Capture the cell that displays the provided text and extract its (X, Y) central coordinate. 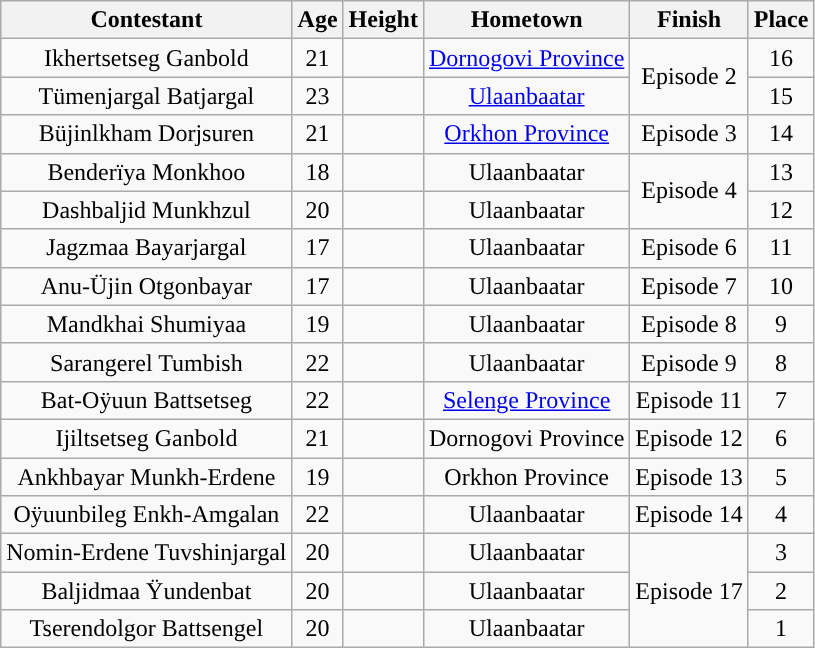
6 (781, 438)
Ikhertsetseg Ganbold (146, 58)
Episode 6 (689, 248)
Episode 3 (689, 134)
4 (781, 515)
Dashbaljid Munkhzul (146, 210)
Episode 17 (689, 591)
Episode 14 (689, 515)
Episode 13 (689, 477)
Benderïya Monkhoo (146, 172)
11 (781, 248)
2 (781, 591)
Episode 7 (689, 286)
Selenge Province (526, 400)
Height (383, 20)
Episode 9 (689, 362)
Episode 12 (689, 438)
15 (781, 96)
23 (318, 96)
Sarangerel Tumbish (146, 362)
8 (781, 362)
Baljidmaa Ÿundenbat (146, 591)
Oÿuunbileg Enkh-Amgalan (146, 515)
Age (318, 20)
Ankhbayar Munkh-Erdene (146, 477)
Contestant (146, 20)
5 (781, 477)
Büjinlkham Dorjsuren (146, 134)
Episode 11 (689, 400)
Finish (689, 20)
Episode 2 (689, 77)
Nomin-Erdene Tuvshinjargal (146, 553)
Jagzmaa Bayarjargal (146, 248)
12 (781, 210)
3 (781, 553)
Bat-Oÿuun Battsetseg (146, 400)
Ijiltsetseg Ganbold (146, 438)
Tserendolgor Battsengel (146, 629)
1 (781, 629)
13 (781, 172)
9 (781, 324)
Mandkhai Shumiyaa (146, 324)
Anu-Üjin Otgonbayar (146, 286)
Episode 4 (689, 191)
Place (781, 20)
16 (781, 58)
7 (781, 400)
Episode 8 (689, 324)
18 (318, 172)
10 (781, 286)
14 (781, 134)
Tümenjargal Batjargal (146, 96)
Hometown (526, 20)
